Extract the (x, y) coordinate from the center of the cell holding the provided text.  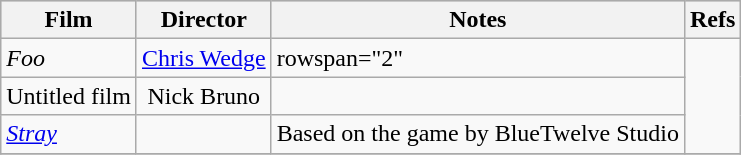
Refs (712, 20)
Director (204, 20)
Foo (69, 58)
rowspan="2" (478, 58)
Notes (478, 20)
Film (69, 20)
Chris Wedge (204, 58)
Stray (69, 134)
Untitled film (69, 96)
Based on the game by BlueTwelve Studio (478, 134)
Nick Bruno (204, 96)
